Extract the [x, y] coordinate from the center of the cell holding the provided text.  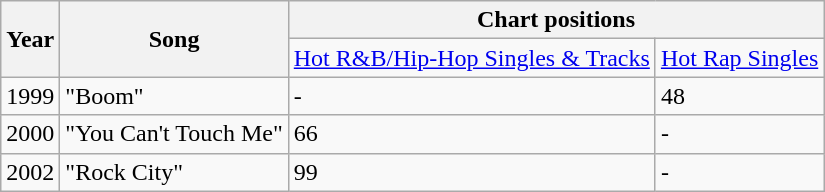
Chart positions [556, 20]
99 [472, 172]
"You Can't Touch Me" [174, 134]
48 [739, 96]
"Rock City" [174, 172]
Hot R&B/Hip-Hop Singles & Tracks [472, 58]
66 [472, 134]
Song [174, 39]
"Boom" [174, 96]
2000 [30, 134]
2002 [30, 172]
1999 [30, 96]
Hot Rap Singles [739, 58]
Year [30, 39]
